Provide the [X, Y] coordinate of the cell's center where the given text is located.  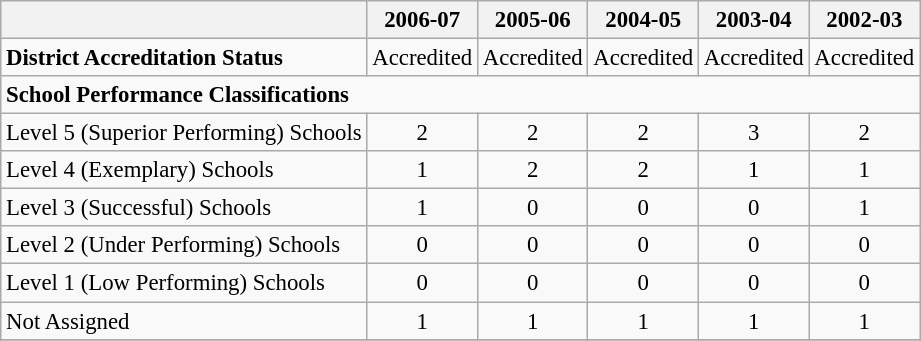
Level 3 (Successful) Schools [184, 208]
2002-03 [864, 20]
3 [754, 133]
Level 5 (Superior Performing) Schools [184, 133]
2003-04 [754, 20]
School Performance Classifications [460, 95]
Level 4 (Exemplary) Schools [184, 170]
Not Assigned [184, 321]
2006-07 [422, 20]
Level 1 (Low Performing) Schools [184, 283]
District Accreditation Status [184, 58]
2004-05 [644, 20]
Level 2 (Under Performing) Schools [184, 245]
2005-06 [532, 20]
